Capture the cell that displays the provided text and extract its [X, Y] central coordinate. 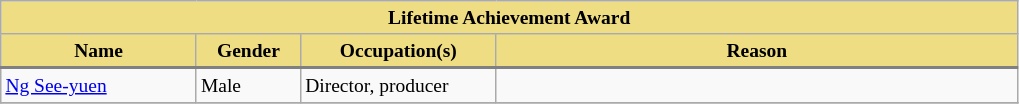
Lifetime Achievement Award [510, 18]
Male [248, 85]
Occupation(s) [399, 51]
Ng See-yuen [99, 85]
Gender [248, 51]
Reason [757, 51]
Director, producer [399, 85]
Name [99, 51]
